Provide the [X, Y] coordinate of the cell's center where the given text is located.  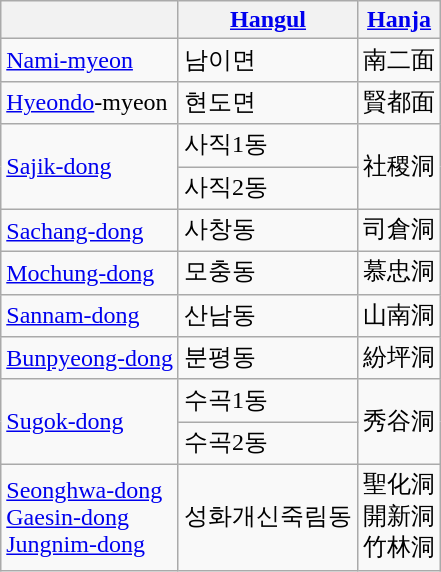
司倉洞 [400, 230]
Sugok-dong [90, 422]
Sachang-dong [90, 230]
현도면 [268, 102]
紛坪洞 [400, 358]
社稷洞 [400, 166]
Sannam-dong [90, 316]
Hanja [400, 20]
사직2동 [268, 188]
Mochung-dong [90, 274]
秀谷洞 [400, 422]
南二面 [400, 60]
Nami-myeon [90, 60]
Bunpyeong-dong [90, 358]
慕忠洞 [400, 274]
남이면 [268, 60]
Hangul [268, 20]
Hyeondo-myeon [90, 102]
Sajik-dong [90, 166]
수곡2동 [268, 444]
Seonghwa-dongGaesin-dongJungnim-dong [90, 517]
聖化洞開新洞竹林洞 [400, 517]
수곡1동 [268, 400]
賢都面 [400, 102]
성화개신죽림동 [268, 517]
사직1동 [268, 146]
사창동 [268, 230]
山南洞 [400, 316]
모충동 [268, 274]
분평동 [268, 358]
산남동 [268, 316]
